Pinpoint the cell where the given text exists, returning its (X, Y) midpoint coordinate. 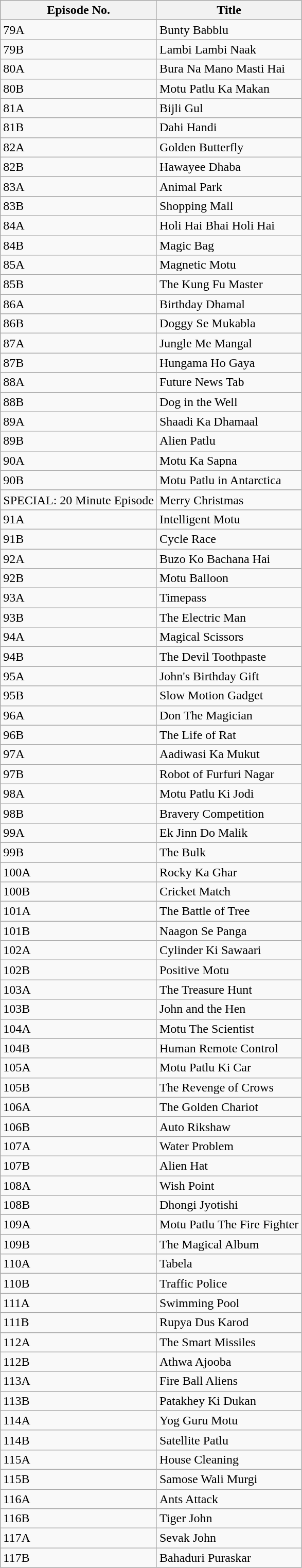
117A (79, 1538)
Cylinder Ki Sawaari (228, 950)
109B (79, 1244)
Golden Butterfly (228, 147)
93A (79, 598)
Intelligent Motu (228, 519)
79A (79, 30)
104B (79, 1048)
99B (79, 852)
111A (79, 1303)
Human Remote Control (228, 1048)
105A (79, 1068)
Bunty Babblu (228, 30)
Satellite Patlu (228, 1440)
The Smart Missiles (228, 1342)
Wish Point (228, 1185)
115B (79, 1479)
Naagon Se Panga (228, 931)
Shopping Mall (228, 206)
89B (79, 441)
The Kung Fu Master (228, 285)
Future News Tab (228, 382)
110B (79, 1283)
Fire Ball Aliens (228, 1381)
Alien Patlu (228, 441)
97B (79, 774)
101B (79, 931)
85B (79, 285)
Tabela (228, 1264)
84A (79, 225)
The Treasure Hunt (228, 990)
Slow Motion Gadget (228, 696)
Birthday Dhamal (228, 304)
Magic Bag (228, 245)
90B (79, 480)
Ants Attack (228, 1499)
Aadiwasi Ka Mukut (228, 754)
90A (79, 461)
82B (79, 167)
102A (79, 950)
Holi Hai Bhai Holi Hai (228, 225)
The Devil Toothpaste (228, 657)
The Revenge of Crows (228, 1087)
80A (79, 69)
91A (79, 519)
96A (79, 715)
Magical Scissors (228, 637)
115A (79, 1459)
The Life of Rat (228, 735)
108A (79, 1185)
112B (79, 1362)
Don The Magician (228, 715)
86A (79, 304)
Episode No. (79, 10)
Dahi Handi (228, 128)
SPECIAL: 20 Minute Episode (79, 500)
Tiger John (228, 1519)
79B (79, 49)
98A (79, 794)
103B (79, 1009)
91B (79, 539)
The Bulk (228, 852)
Title (228, 10)
The Electric Man (228, 618)
Merry Christmas (228, 500)
92B (79, 578)
Swimming Pool (228, 1303)
100B (79, 892)
102B (79, 970)
Samose Wali Murgi (228, 1479)
107B (79, 1166)
Dhongi Jyotishi (228, 1205)
Motu The Scientist (228, 1029)
111B (79, 1323)
Motu Patlu in Antarctica (228, 480)
Athwa Ajooba (228, 1362)
109A (79, 1225)
95A (79, 676)
Water Problem (228, 1146)
The Magical Album (228, 1244)
Motu Patlu Ka Makan (228, 89)
81A (79, 108)
87B (79, 363)
Robot of Furfuri Nagar (228, 774)
116A (79, 1499)
Positive Motu (228, 970)
104A (79, 1029)
Shaadi Ka Dhamaal (228, 421)
Yog Guru Motu (228, 1420)
Rocky Ka Ghar (228, 872)
Rupya Dus Karod (228, 1323)
Bahaduri Puraskar (228, 1558)
Buzo Ko Bachana Hai (228, 558)
80B (79, 89)
Bijli Gul (228, 108)
95B (79, 696)
82A (79, 147)
107A (79, 1146)
Magnetic Motu (228, 265)
101A (79, 911)
116B (79, 1519)
98B (79, 813)
113A (79, 1381)
Motu Ka Sapna (228, 461)
Alien Hat (228, 1166)
106A (79, 1107)
John and the Hen (228, 1009)
86B (79, 324)
Traffic Police (228, 1283)
The Battle of Tree (228, 911)
96B (79, 735)
Bravery Competition (228, 813)
117B (79, 1558)
93B (79, 618)
Sevak John (228, 1538)
Cricket Match (228, 892)
Motu Balloon (228, 578)
103A (79, 990)
Lambi Lambi Naak (228, 49)
88A (79, 382)
110A (79, 1264)
94B (79, 657)
89A (79, 421)
Auto Rikshaw (228, 1126)
97A (79, 754)
Doggy Se Mukabla (228, 324)
84B (79, 245)
House Cleaning (228, 1459)
114B (79, 1440)
105B (79, 1087)
Motu Patlu The Fire Fighter (228, 1225)
John's Birthday Gift (228, 676)
114A (79, 1420)
The Golden Chariot (228, 1107)
85A (79, 265)
92A (79, 558)
Bura Na Mano Masti Hai (228, 69)
83A (79, 186)
Motu Patlu Ki Car (228, 1068)
94A (79, 637)
112A (79, 1342)
Animal Park (228, 186)
Timepass (228, 598)
83B (79, 206)
87A (79, 343)
Cycle Race (228, 539)
Ek Jinn Do Malik (228, 833)
Jungle Me Mangal (228, 343)
Motu Patlu Ki Jodi (228, 794)
Hawayee Dhaba (228, 167)
108B (79, 1205)
Dog in the Well (228, 402)
106B (79, 1126)
81B (79, 128)
Hungama Ho Gaya (228, 363)
99A (79, 833)
Patakhey Ki Dukan (228, 1401)
100A (79, 872)
88B (79, 402)
113B (79, 1401)
